Capture the cell that displays the provided text and extract its [X, Y] central coordinate. 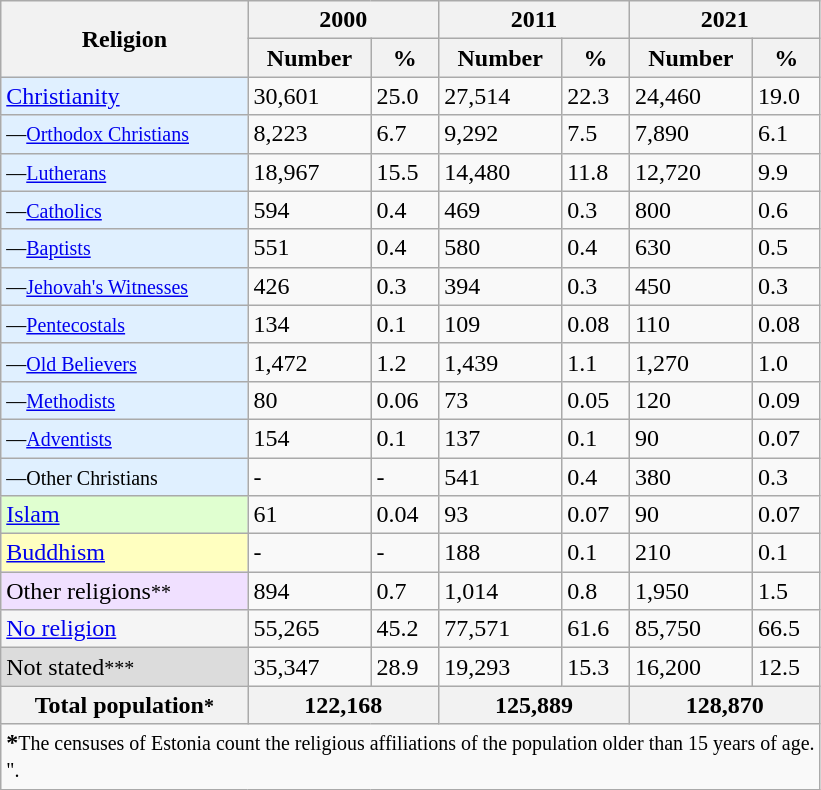
594 [310, 210]
77,571 [500, 629]
Not stated*** [124, 667]
1,270 [690, 362]
6.1 [786, 134]
14,480 [500, 172]
1,439 [500, 362]
—Catholics [124, 210]
15.3 [596, 667]
1,950 [690, 591]
110 [690, 324]
No religion [124, 629]
7,890 [690, 134]
541 [500, 477]
73 [500, 400]
125,889 [534, 705]
Islam [124, 515]
*The censuses of Estonia count the religious affiliations of the population older than 15 years of age.". [410, 756]
580 [500, 248]
0.7 [405, 591]
Buddhism [124, 553]
0.6 [786, 210]
9,292 [500, 134]
61 [310, 515]
30,601 [310, 96]
7.5 [596, 134]
22.3 [596, 96]
—Other Christians [124, 477]
0.5 [786, 248]
2000 [344, 20]
120 [690, 400]
122,168 [344, 705]
800 [690, 210]
2021 [724, 20]
Christianity [124, 96]
394 [500, 286]
551 [310, 248]
24,460 [690, 96]
15.5 [405, 172]
6.7 [405, 134]
109 [500, 324]
0.8 [596, 591]
45.2 [405, 629]
—Adventists [124, 438]
93 [500, 515]
1,472 [310, 362]
27,514 [500, 96]
—Jehovah's Witnesses [124, 286]
210 [690, 553]
85,750 [690, 629]
134 [310, 324]
28.9 [405, 667]
66.5 [786, 629]
0.06 [405, 400]
1.2 [405, 362]
137 [500, 438]
Religion [124, 39]
380 [690, 477]
1.1 [596, 362]
—Methodists [124, 400]
—Baptists [124, 248]
11.8 [596, 172]
—Lutherans [124, 172]
1.0 [786, 362]
9.9 [786, 172]
426 [310, 286]
61.6 [596, 629]
1,014 [500, 591]
19,293 [500, 667]
630 [690, 248]
—Pentecostals [124, 324]
55,265 [310, 629]
0.05 [596, 400]
469 [500, 210]
2011 [534, 20]
1.5 [786, 591]
35,347 [310, 667]
128,870 [724, 705]
894 [310, 591]
188 [500, 553]
19.0 [786, 96]
12,720 [690, 172]
12.5 [786, 667]
Total population* [124, 705]
0.04 [405, 515]
Other religions** [124, 591]
154 [310, 438]
0.09 [786, 400]
25.0 [405, 96]
80 [310, 400]
18,967 [310, 172]
8,223 [310, 134]
16,200 [690, 667]
—Orthodox Christians [124, 134]
—Old Believers [124, 362]
450 [690, 286]
